Scan for the cell matching the given text and deliver its (x, y) coordinate at center. 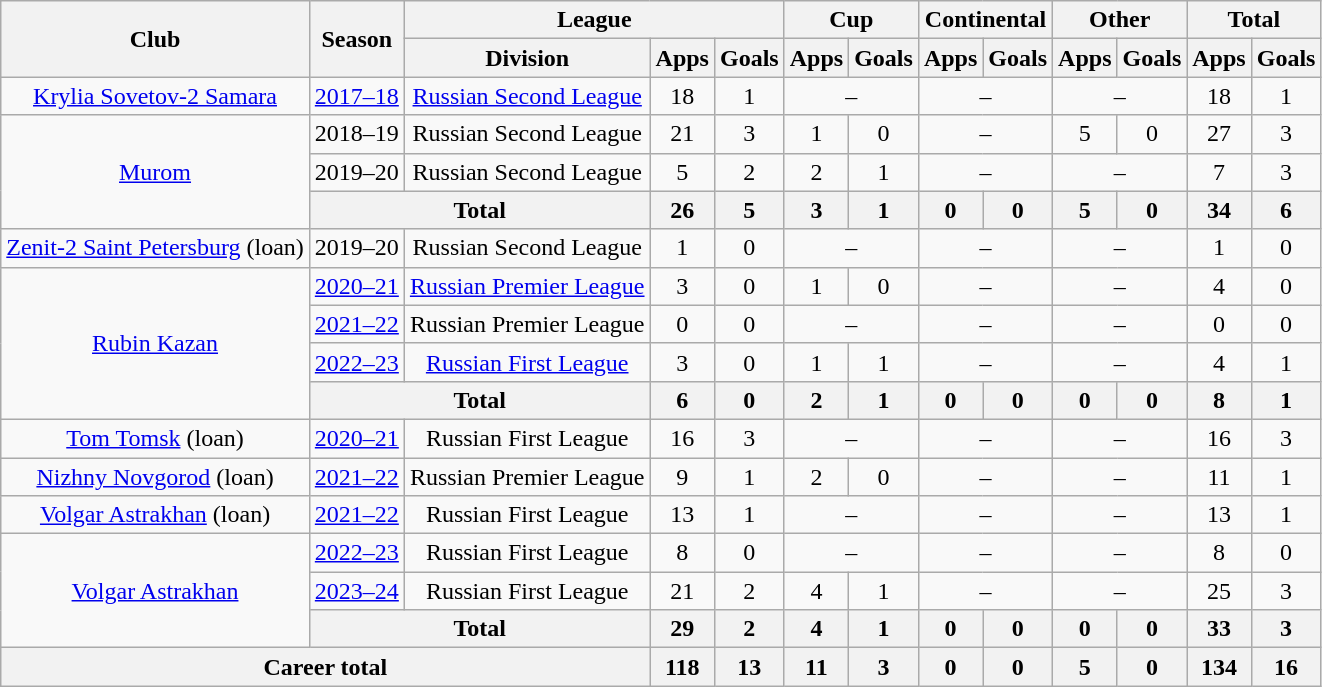
25 (1219, 591)
2017–18 (356, 96)
27 (1219, 134)
2018–19 (356, 134)
118 (682, 667)
Other (1120, 20)
9 (682, 477)
Murom (156, 172)
League (594, 20)
Volgar Astrakhan (156, 591)
Continental (985, 20)
Club (156, 39)
26 (682, 210)
Tom Tomsk (loan) (156, 438)
33 (1219, 629)
Career total (326, 667)
Division (527, 58)
2023–24 (356, 591)
Nizhny Novgorod (loan) (156, 477)
134 (1219, 667)
Zenit-2 Saint Petersburg (loan) (156, 248)
7 (1219, 172)
34 (1219, 210)
29 (682, 629)
Rubin Kazan (156, 343)
Cup (851, 20)
Volgar Astrakhan (loan) (156, 515)
Season (356, 39)
Krylia Sovetov-2 Samara (156, 96)
